From the cell containing the given text, extract its center point as [X, Y] coordinate. 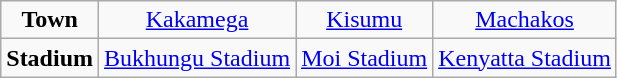
Bukhungu Stadium [198, 58]
Stadium [50, 58]
Town [50, 20]
Kakamega [198, 20]
Kenyatta Stadium [525, 58]
Machakos [525, 20]
Kisumu [364, 20]
Moi Stadium [364, 58]
